Pinpoint the cell where the given text exists, returning its [x, y] midpoint coordinate. 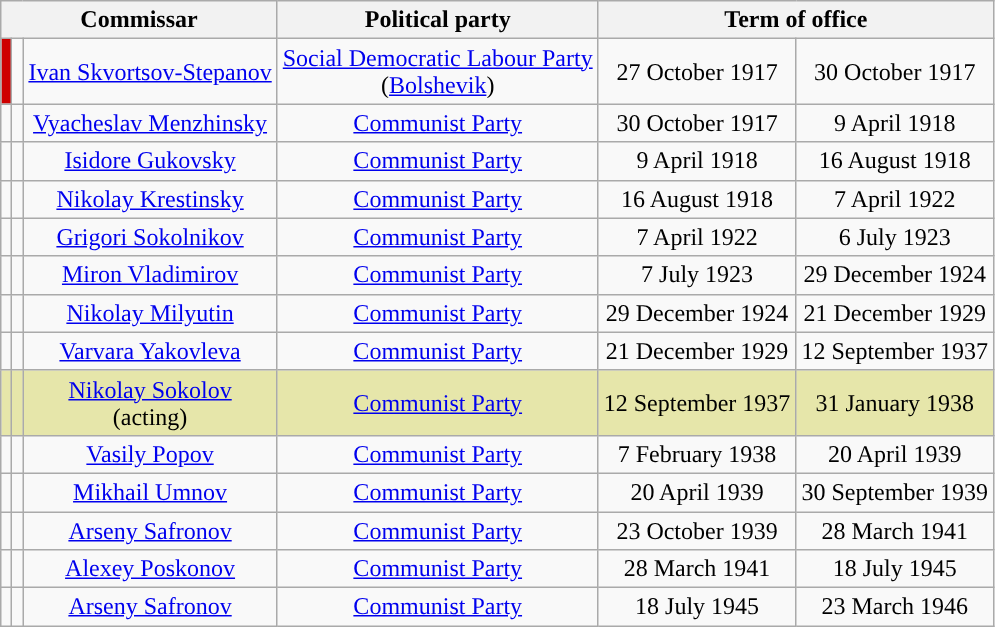
Vyacheslav Menzhinsky [150, 123]
Isidore Gukovsky [150, 161]
Nikolay Milyutin [150, 313]
7 July 1923 [697, 275]
Nikolay Sokolov(acting) [150, 402]
31 January 1938 [895, 402]
Miron Vladimirov [150, 275]
7 February 1938 [697, 454]
Nikolay Krestinsky [150, 199]
Grigori Sokolnikov [150, 237]
Mikhail Umnov [150, 492]
Commissar [139, 20]
Ivan Skvortsov-Stepanov [150, 72]
Term of office [796, 20]
Vasily Popov [150, 454]
6 July 1923 [895, 237]
23 October 1939 [697, 531]
Alexey Poskonov [150, 569]
Varvara Yakovleva [150, 351]
23 March 1946 [895, 607]
Social Democratic Labour Party(Bolshevik) [438, 72]
Political party [438, 20]
27 October 1917 [697, 72]
30 September 1939 [895, 492]
